Find where the given text appears and provide that cell's center as (X, Y) coordinate. 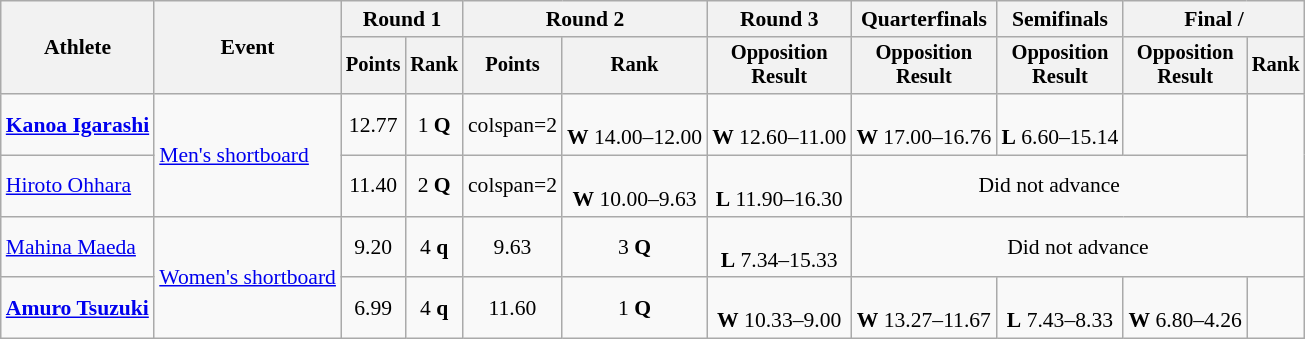
W 13.27–11.67 (924, 308)
W 6.80–4.26 (1184, 308)
Round 3 (779, 19)
Amuro Tsuzuki (78, 308)
Men's shortboard (248, 155)
9.20 (373, 248)
Hiroto Ohhara (78, 186)
11.60 (512, 308)
Semifinals (1060, 19)
6.99 (373, 308)
Final / (1214, 19)
W 12.60–11.00 (779, 124)
W 10.33–9.00 (779, 308)
Athlete (78, 48)
Women's shortboard (248, 278)
Kanoa Igarashi (78, 124)
L 7.34–15.33 (779, 248)
L 7.43–8.33 (1060, 308)
L 11.90–16.30 (779, 186)
L 6.60–15.14 (1060, 124)
11.40 (373, 186)
Quarterfinals (924, 19)
W 14.00–12.00 (634, 124)
Event (248, 48)
12.77 (373, 124)
3 Q (634, 248)
2 Q (434, 186)
Round 1 (402, 19)
W 10.00–9.63 (634, 186)
Mahina Maeda (78, 248)
Round 2 (585, 19)
W 17.00–16.76 (924, 124)
9.63 (512, 248)
